Determine the [x, y] coordinate at the center of the cell enclosing the given text.  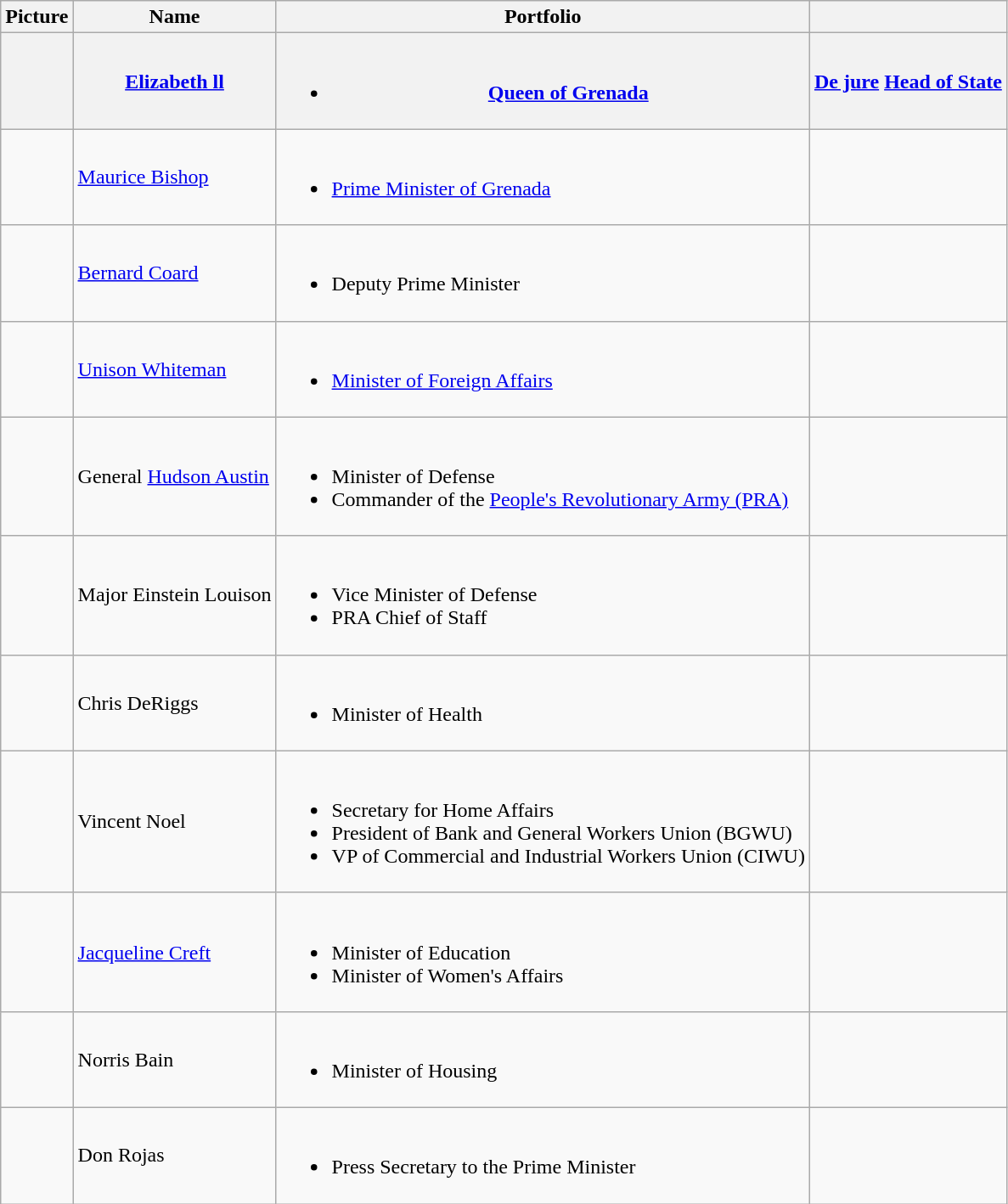
Maurice Bishop [175, 177]
Minister of Foreign Affairs [543, 369]
Unison Whiteman [175, 369]
Vice Minister of DefensePRA Chief of Staff [543, 595]
Norris Bain [175, 1060]
Prime Minister of Grenada [543, 177]
General Hudson Austin [175, 476]
Don Rojas [175, 1155]
Minister of DefenseCommander of the People's Revolutionary Army (PRA) [543, 476]
De jure Head of State [908, 82]
Minister of Housing [543, 1060]
Picture [37, 17]
Bernard Coard [175, 273]
Elizabeth ll [175, 82]
Vincent Noel [175, 822]
Portfolio [543, 17]
Press Secretary to the Prime Minister [543, 1155]
Chris DeRiggs [175, 703]
Deputy Prime Minister [543, 273]
Secretary for Home AffairsPresident of Bank and General Workers Union (BGWU)VP of Commercial and Industrial Workers Union (CIWU) [543, 822]
Minister of EducationMinister of Women's Affairs [543, 952]
Queen of Grenada [543, 82]
Name [175, 17]
Jacqueline Creft [175, 952]
Major Einstein Louison [175, 595]
Minister of Health [543, 703]
